Identify which cell holds the provided text, then report its (x, y) central coordinate. 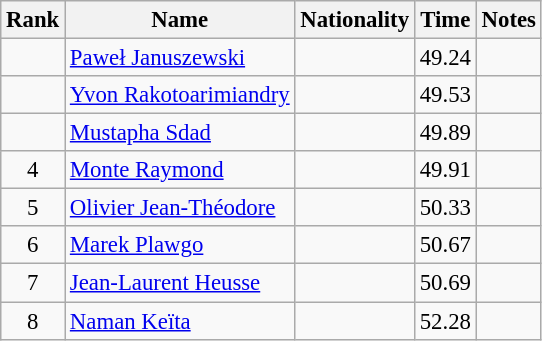
Monte Raymond (180, 170)
Olivier Jean-Théodore (180, 208)
52.28 (445, 321)
50.69 (445, 283)
49.53 (445, 95)
50.33 (445, 208)
Yvon Rakotoarimiandry (180, 95)
49.24 (445, 58)
Naman Keïta (180, 321)
8 (33, 321)
Nationality (354, 20)
Mustapha Sdad (180, 133)
Marek Plawgo (180, 245)
Time (445, 20)
7 (33, 283)
Notes (508, 20)
Rank (33, 20)
49.91 (445, 170)
6 (33, 245)
Name (180, 20)
50.67 (445, 245)
49.89 (445, 133)
Paweł Januszewski (180, 58)
4 (33, 170)
Jean-Laurent Heusse (180, 283)
5 (33, 208)
